Capture the cell that displays the provided text and extract its [x, y] central coordinate. 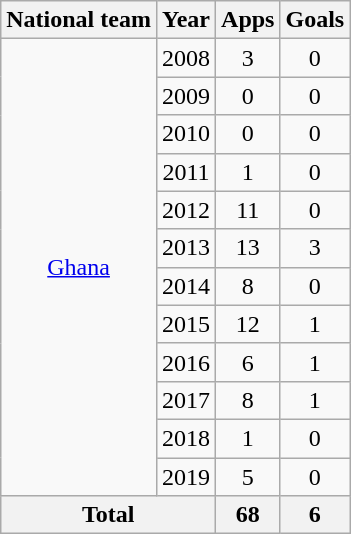
12 [248, 324]
13 [248, 248]
2017 [186, 400]
2010 [186, 134]
2014 [186, 286]
2013 [186, 248]
68 [248, 515]
2009 [186, 96]
2008 [186, 58]
Total [108, 515]
2012 [186, 210]
Goals [315, 20]
Year [186, 20]
Apps [248, 20]
Ghana [79, 268]
2015 [186, 324]
2011 [186, 172]
2016 [186, 362]
National team [79, 20]
2019 [186, 477]
5 [248, 477]
11 [248, 210]
2018 [186, 438]
